Search for the cell housing the specified text and yield its [x, y] center coordinate. 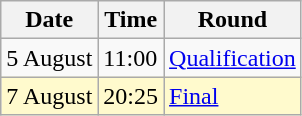
Qualification [233, 58]
20:25 [131, 96]
11:00 [131, 58]
Round [233, 20]
Final [233, 96]
7 August [50, 96]
Time [131, 20]
5 August [50, 58]
Date [50, 20]
